Provide the (X, Y) coordinate of the cell's center where the given text is located.  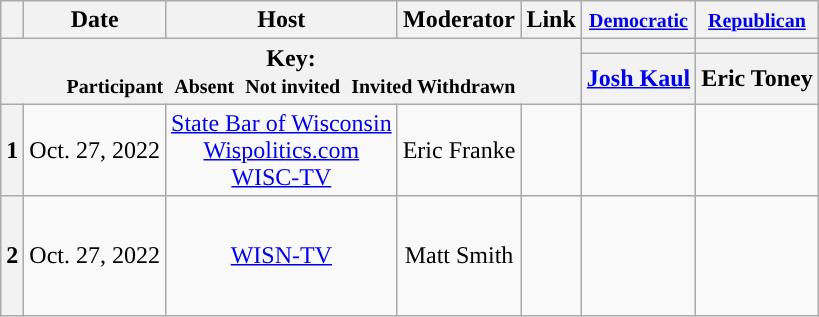
WISN-TV (282, 256)
Matt Smith (459, 256)
1 (12, 150)
Republican (757, 20)
Key: Participant Absent Not invited Invited Withdrawn (292, 72)
Host (282, 20)
Moderator (459, 20)
Date (95, 20)
Eric Toney (757, 78)
2 (12, 256)
Link (551, 20)
Josh Kaul (638, 78)
Democratic (638, 20)
Eric Franke (459, 150)
State Bar of WisconsinWispolitics.comWISC-TV (282, 150)
